Locate the cell with the specified text and output its (x, y) center coordinate. 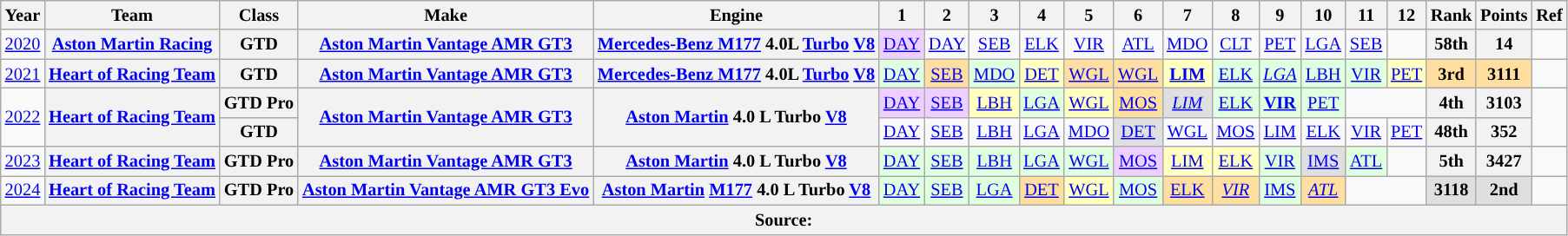
3103 (1504, 102)
7 (1187, 15)
3118 (1451, 190)
Class (259, 15)
CLT (1235, 44)
9 (1280, 15)
3 (994, 15)
352 (1504, 132)
2024 (23, 190)
Year (23, 15)
6 (1138, 15)
Source: (784, 220)
Rank (1451, 15)
3111 (1504, 74)
2nd (1504, 190)
11 (1366, 15)
5th (1451, 161)
Points (1504, 15)
Aston Martin M177 4.0 L Turbo V8 (737, 190)
Aston Martin Vantage AMR GT3 Evo (446, 190)
5 (1089, 15)
14 (1504, 44)
2022 (23, 116)
48th (1451, 132)
3rd (1451, 74)
Ref (1549, 15)
Team (132, 15)
1 (902, 15)
4 (1042, 15)
2 (947, 15)
8 (1235, 15)
10 (1323, 15)
2023 (23, 161)
Aston Martin Racing (132, 44)
4th (1451, 102)
12 (1406, 15)
3427 (1504, 161)
2021 (23, 74)
Make (446, 15)
Engine (737, 15)
58th (1451, 44)
2020 (23, 44)
